For the text-containing cell, return its midpoint in (x, y) coordinate format. 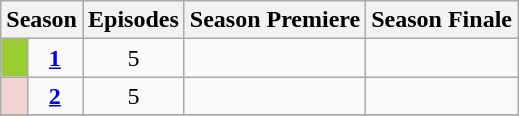
2 (54, 96)
Episodes (133, 20)
1 (54, 58)
Season (42, 20)
Season Premiere (274, 20)
Season Finale (442, 20)
